Capture the cell that displays the provided text and extract its (X, Y) central coordinate. 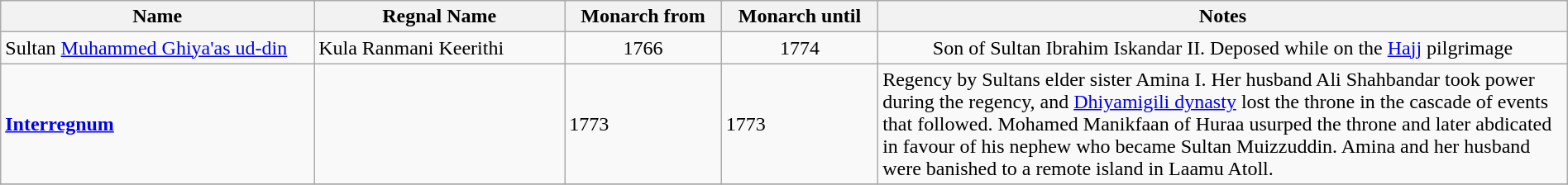
Sultan Muhammed Ghiya'as ud-din (157, 48)
Interregnum (157, 124)
Regnal Name (440, 17)
Monarch from (643, 17)
Kula Ranmani Keerithi (440, 48)
Name (157, 17)
Notes (1223, 17)
1774 (799, 48)
Son of Sultan Ibrahim Iskandar II. Deposed while on the Hajj pilgrimage (1223, 48)
1766 (643, 48)
Monarch until (799, 17)
